Provide the (x, y) coordinate of the cell's center where the given text is located.  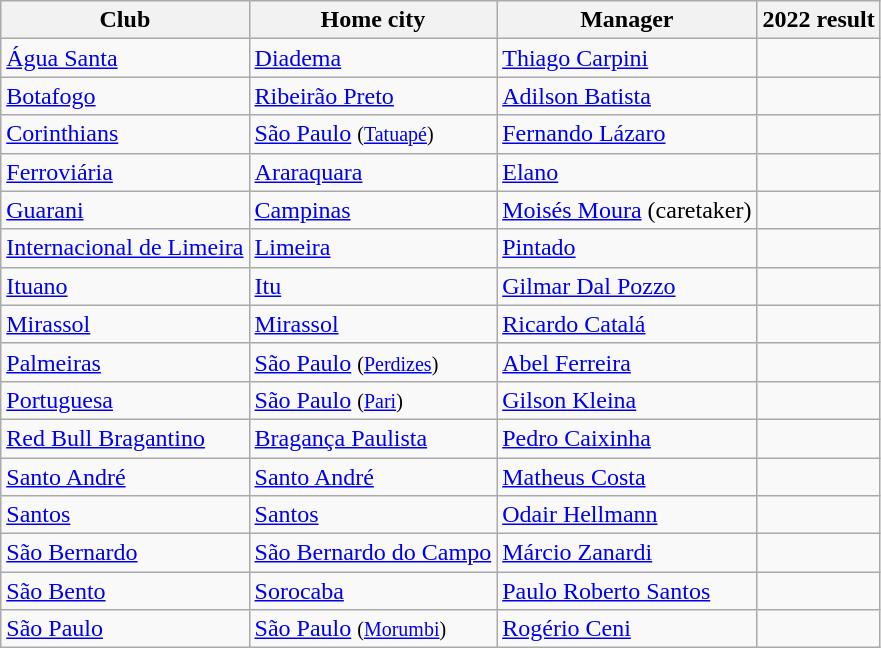
Gilmar Dal Pozzo (627, 286)
Márcio Zanardi (627, 553)
Gilson Kleina (627, 400)
Home city (373, 20)
São Paulo (Perdizes) (373, 362)
Portuguesa (125, 400)
São Bernardo do Campo (373, 553)
Odair Hellmann (627, 515)
São Bernardo (125, 553)
Limeira (373, 248)
Ribeirão Preto (373, 96)
Adilson Batista (627, 96)
Pintado (627, 248)
Diadema (373, 58)
Moisés Moura (caretaker) (627, 210)
Ricardo Catalá (627, 324)
Rogério Ceni (627, 629)
Club (125, 20)
Manager (627, 20)
Abel Ferreira (627, 362)
Bragança Paulista (373, 438)
Paulo Roberto Santos (627, 591)
Sorocaba (373, 591)
São Paulo (Morumbi) (373, 629)
Botafogo (125, 96)
São Paulo (Tatuapé) (373, 134)
São Paulo (Pari) (373, 400)
Água Santa (125, 58)
2022 result (818, 20)
São Bento (125, 591)
Ferroviária (125, 172)
Pedro Caixinha (627, 438)
Itu (373, 286)
Campinas (373, 210)
Internacional de Limeira (125, 248)
Thiago Carpini (627, 58)
Elano (627, 172)
Ituano (125, 286)
Matheus Costa (627, 477)
Palmeiras (125, 362)
Red Bull Bragantino (125, 438)
Corinthians (125, 134)
Fernando Lázaro (627, 134)
São Paulo (125, 629)
Araraquara (373, 172)
Guarani (125, 210)
